Capture the cell that displays the provided text and extract its (x, y) central coordinate. 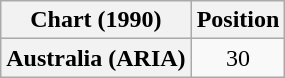
Position (238, 20)
Australia (ARIA) (96, 58)
Chart (1990) (96, 20)
30 (238, 58)
